From the cell containing the given text, extract its center point as (x, y) coordinate. 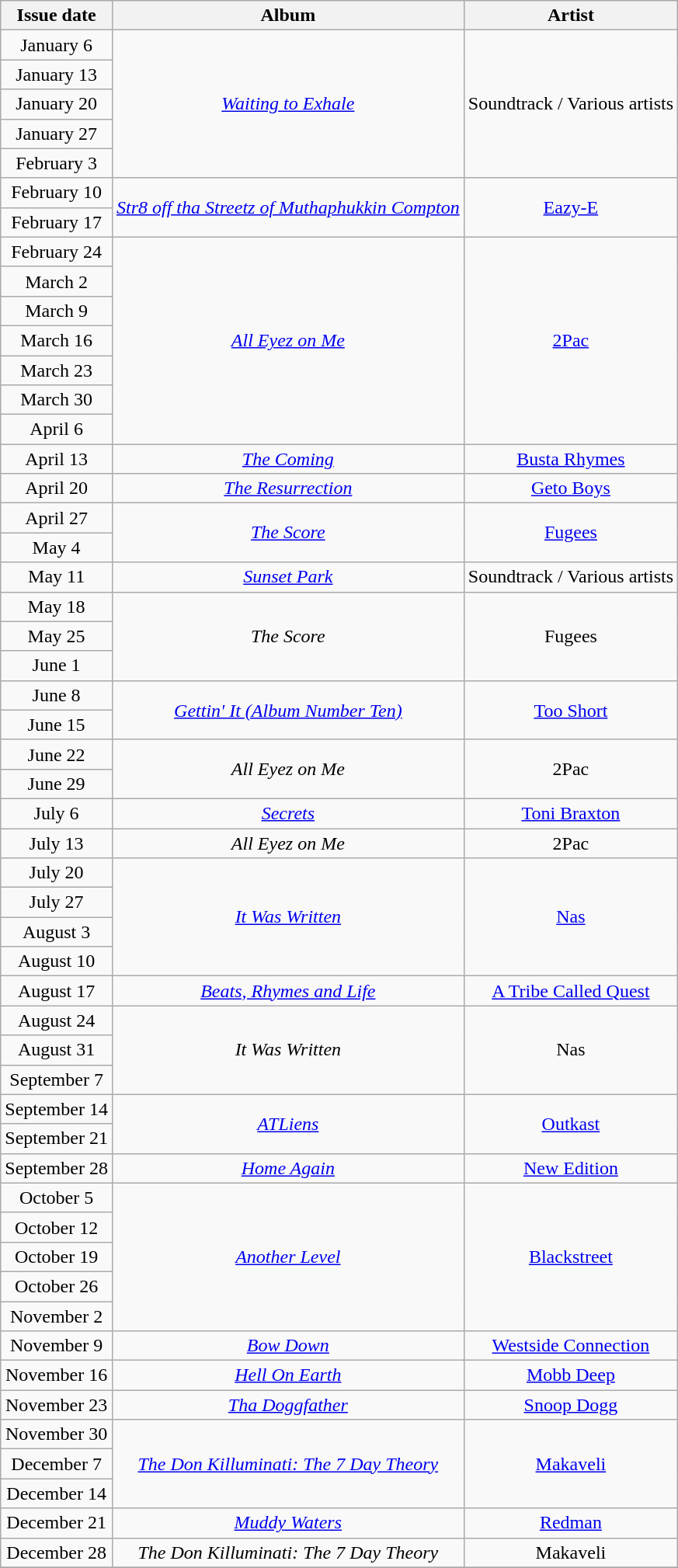
October 19 (57, 1257)
March 9 (57, 311)
December 7 (57, 1464)
The Resurrection (287, 488)
Another Level (287, 1257)
January 13 (57, 75)
August 24 (57, 1020)
April 20 (57, 488)
Outkast (570, 1124)
December 21 (57, 1523)
January 20 (57, 104)
Album (287, 16)
Home Again (287, 1168)
August 17 (57, 991)
Bow Down (287, 1346)
January 6 (57, 45)
February 24 (57, 252)
June 8 (57, 695)
September 28 (57, 1168)
Hell On Earth (287, 1375)
October 12 (57, 1227)
July 20 (57, 873)
February 3 (57, 163)
Str8 off tha Streetz of Muthaphukkin Compton (287, 207)
Westside Connection (570, 1346)
September 14 (57, 1109)
July 6 (57, 813)
Waiting to Exhale (287, 104)
May 4 (57, 548)
February 10 (57, 193)
October 5 (57, 1198)
May 18 (57, 607)
May 25 (57, 636)
June 15 (57, 725)
August 10 (57, 961)
March 30 (57, 400)
Sunset Park (287, 577)
March 16 (57, 340)
November 2 (57, 1316)
February 17 (57, 222)
Artist (570, 16)
Eazy-E (570, 207)
Busta Rhymes (570, 459)
March 23 (57, 370)
March 2 (57, 281)
Tha Doggfather (287, 1405)
Gettin' It (Album Number Ten) (287, 710)
January 27 (57, 134)
November 30 (57, 1434)
Redman (570, 1523)
August 31 (57, 1050)
November 16 (57, 1375)
Too Short (570, 710)
August 3 (57, 932)
Muddy Waters (287, 1523)
Blackstreet (570, 1257)
June 22 (57, 754)
Beats, Rhymes and Life (287, 991)
ATLiens (287, 1124)
July 13 (57, 843)
June 1 (57, 666)
December 14 (57, 1493)
June 29 (57, 784)
Snoop Dogg (570, 1405)
October 26 (57, 1286)
Secrets (287, 813)
Geto Boys (570, 488)
December 28 (57, 1552)
Toni Braxton (570, 813)
September 21 (57, 1139)
April 6 (57, 429)
November 9 (57, 1346)
April 27 (57, 518)
September 7 (57, 1080)
November 23 (57, 1405)
May 11 (57, 577)
July 27 (57, 902)
The Coming (287, 459)
A Tribe Called Quest (570, 991)
Mobb Deep (570, 1375)
April 13 (57, 459)
Issue date (57, 16)
New Edition (570, 1168)
